Detect which cell encompasses the target text, then output its [x, y] center coordinate. 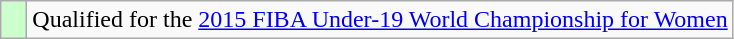
Qualified for the 2015 FIBA Under-19 World Championship for Women [380, 20]
